Extract the [X, Y] coordinate from the center of the cell holding the provided text.  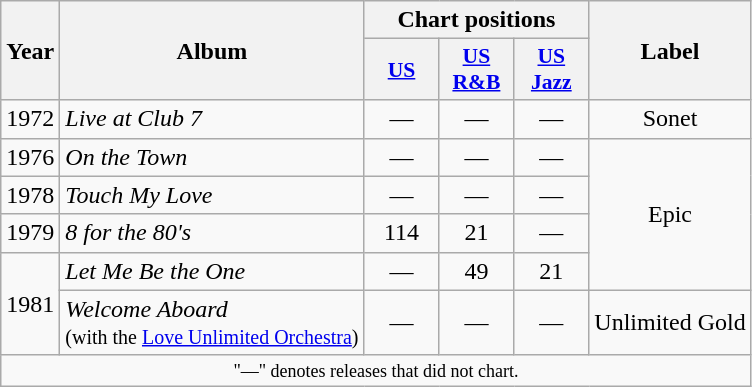
Unlimited Gold [670, 322]
114 [402, 233]
1976 [30, 157]
Label [670, 50]
Sonet [670, 119]
49 [476, 271]
On the Town [212, 157]
Welcome Aboard (with the Love Unlimited Orchestra) [212, 322]
Epic [670, 214]
1981 [30, 304]
1979 [30, 233]
US [402, 70]
Album [212, 50]
Let Me Be the One [212, 271]
Live at Club 7 [212, 119]
Year [30, 50]
"—" denotes releases that did not chart. [376, 370]
US Jazz [552, 70]
Chart positions [476, 20]
US R&B [476, 70]
1972 [30, 119]
1978 [30, 195]
8 for the 80's [212, 233]
Touch My Love [212, 195]
